Extract the [X, Y] coordinate from the center of the cell holding the provided text.  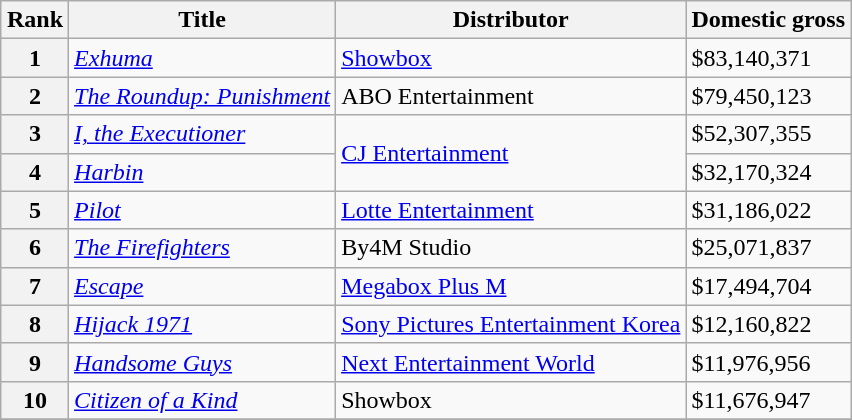
$83,140,371 [768, 58]
Citizen of a Kind [202, 400]
The Roundup: Punishment [202, 96]
10 [34, 400]
$25,071,837 [768, 248]
CJ Entertainment [511, 153]
Exhuma [202, 58]
7 [34, 286]
Hijack 1971 [202, 324]
2 [34, 96]
1 [34, 58]
$12,160,822 [768, 324]
$79,450,123 [768, 96]
By4M Studio [511, 248]
Pilot [202, 210]
Rank [34, 20]
$17,494,704 [768, 286]
Lotte Entertainment [511, 210]
Escape [202, 286]
I, the Executioner [202, 134]
Harbin [202, 172]
4 [34, 172]
$11,676,947 [768, 400]
ABO Entertainment [511, 96]
Handsome Guys [202, 362]
Next Entertainment World [511, 362]
Distributor [511, 20]
$32,170,324 [768, 172]
$52,307,355 [768, 134]
8 [34, 324]
3 [34, 134]
6 [34, 248]
$31,186,022 [768, 210]
The Firefighters [202, 248]
Domestic gross [768, 20]
$11,976,956 [768, 362]
Title [202, 20]
Megabox Plus M [511, 286]
Sony Pictures Entertainment Korea [511, 324]
5 [34, 210]
9 [34, 362]
